Output the [x, y] coordinate of the center of the cell containing the given text.  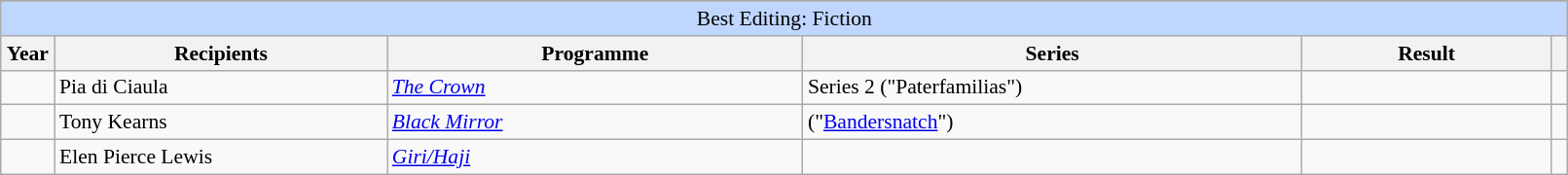
Year [27, 53]
Best Editing: Fiction [784, 18]
Series 2 ("Paterfamilias") [1053, 87]
Programme [596, 53]
Result [1426, 53]
Elen Pierce Lewis [221, 157]
The Crown [596, 87]
Pia di Ciaula [221, 87]
Series [1053, 53]
("Bandersnatch") [1053, 122]
Black Mirror [596, 122]
Giri/Haji [596, 157]
Recipients [221, 53]
Tony Kearns [221, 122]
